Identify which cell holds the provided text, then report its (X, Y) central coordinate. 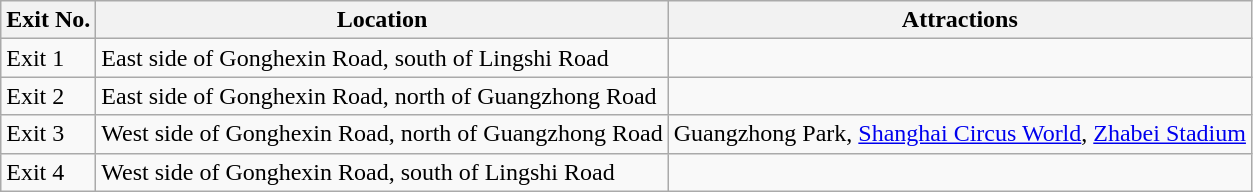
Exit 1 (48, 58)
West side of Gonghexin Road, north of Guangzhong Road (382, 134)
Exit No. (48, 20)
Attractions (960, 20)
East side of Gonghexin Road, south of Lingshi Road (382, 58)
West side of Gonghexin Road, south of Lingshi Road (382, 172)
East side of Gonghexin Road, north of Guangzhong Road (382, 96)
Location (382, 20)
Exit 2 (48, 96)
Exit 3 (48, 134)
Exit 4 (48, 172)
Guangzhong Park, Shanghai Circus World, Zhabei Stadium (960, 134)
